Provide the (X, Y) coordinate of the cell's center where the given text is located.  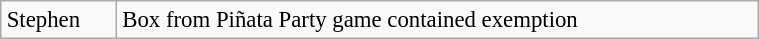
Stephen (59, 20)
Box from Piñata Party game contained exemption (438, 20)
